Return [X, Y] of the center of cell containing provided text 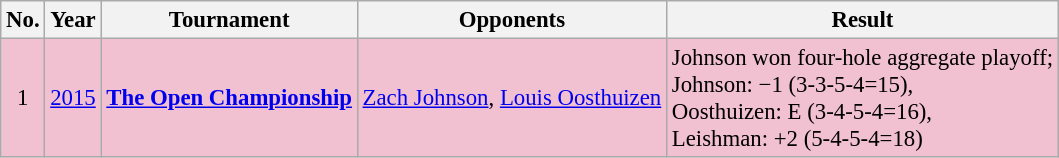
Year [73, 20]
The Open Championship [229, 98]
Zach Johnson, Louis Oosthuizen [512, 98]
1 [23, 98]
Johnson won four-hole aggregate playoff;Johnson: −1 (3-3-5-4=15),Oosthuizen: E (3-4-5-4=16),Leishman: +2 (5-4-5-4=18) [863, 98]
2015 [73, 98]
Result [863, 20]
Tournament [229, 20]
No. [23, 20]
Opponents [512, 20]
